For the text-containing cell, return its midpoint in [x, y] coordinate format. 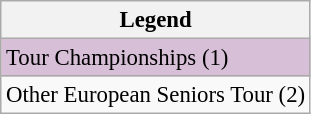
Legend [156, 20]
Tour Championships (1) [156, 58]
Other European Seniors Tour (2) [156, 95]
